Locate the cell with the specified text and output its (X, Y) center coordinate. 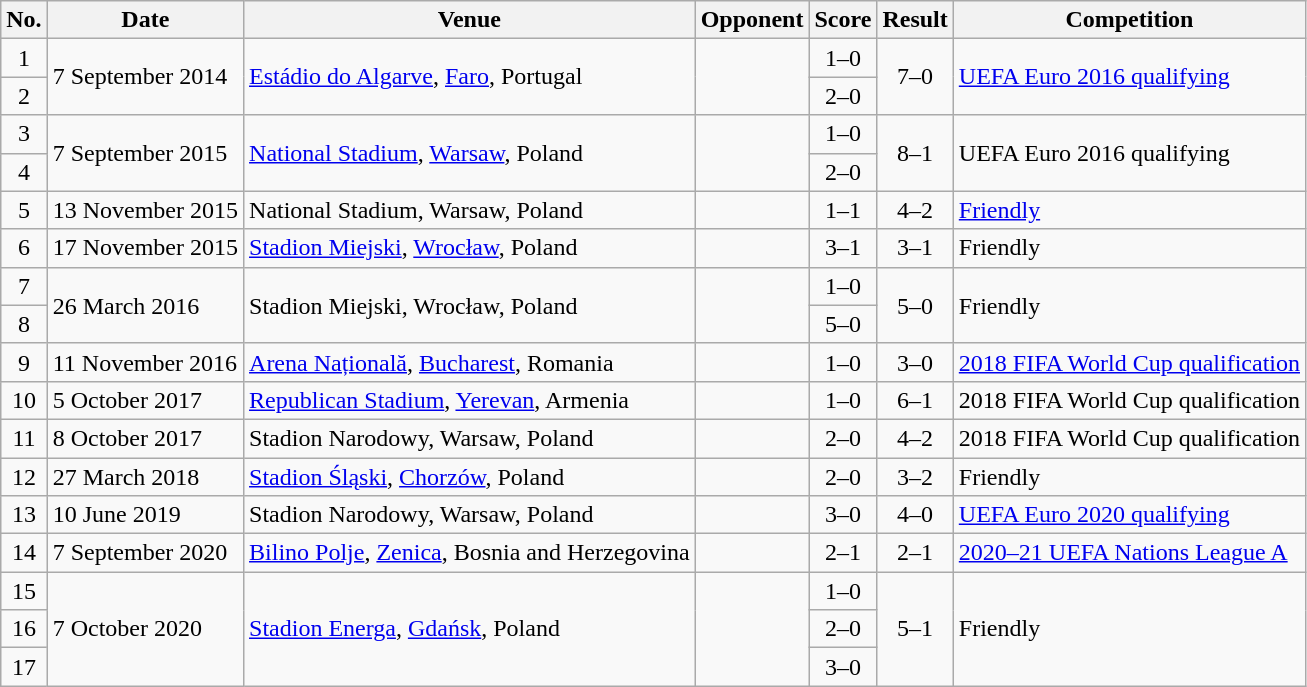
17 (24, 667)
11 November 2016 (145, 362)
10 (24, 400)
6 (24, 248)
2020–21 UEFA Nations League A (1129, 553)
Stadion Energa, Gdańsk, Poland (470, 629)
5 October 2017 (145, 400)
Competition (1129, 20)
Date (145, 20)
1–1 (843, 210)
7 September 2014 (145, 77)
Stadion Śląski, Chorzów, Poland (470, 477)
Opponent (752, 20)
8–1 (915, 153)
5–1 (915, 629)
Score (843, 20)
Arena Națională, Bucharest, Romania (470, 362)
UEFA Euro 2020 qualifying (1129, 515)
7 October 2020 (145, 629)
11 (24, 438)
Republican Stadium, Yerevan, Armenia (470, 400)
12 (24, 477)
7 September 2020 (145, 553)
2 (24, 96)
1 (24, 58)
4 (24, 172)
Result (915, 20)
14 (24, 553)
3 (24, 134)
7 September 2015 (145, 153)
8 October 2017 (145, 438)
Venue (470, 20)
7 (24, 286)
5 (24, 210)
16 (24, 629)
7–0 (915, 77)
Estádio do Algarve, Faro, Portugal (470, 77)
3–2 (915, 477)
26 March 2016 (145, 305)
10 June 2019 (145, 515)
9 (24, 362)
8 (24, 324)
27 March 2018 (145, 477)
6–1 (915, 400)
13 November 2015 (145, 210)
Bilino Polje, Zenica, Bosnia and Herzegovina (470, 553)
15 (24, 591)
No. (24, 20)
13 (24, 515)
4–0 (915, 515)
17 November 2015 (145, 248)
